For the text-containing cell, return its midpoint in (x, y) coordinate format. 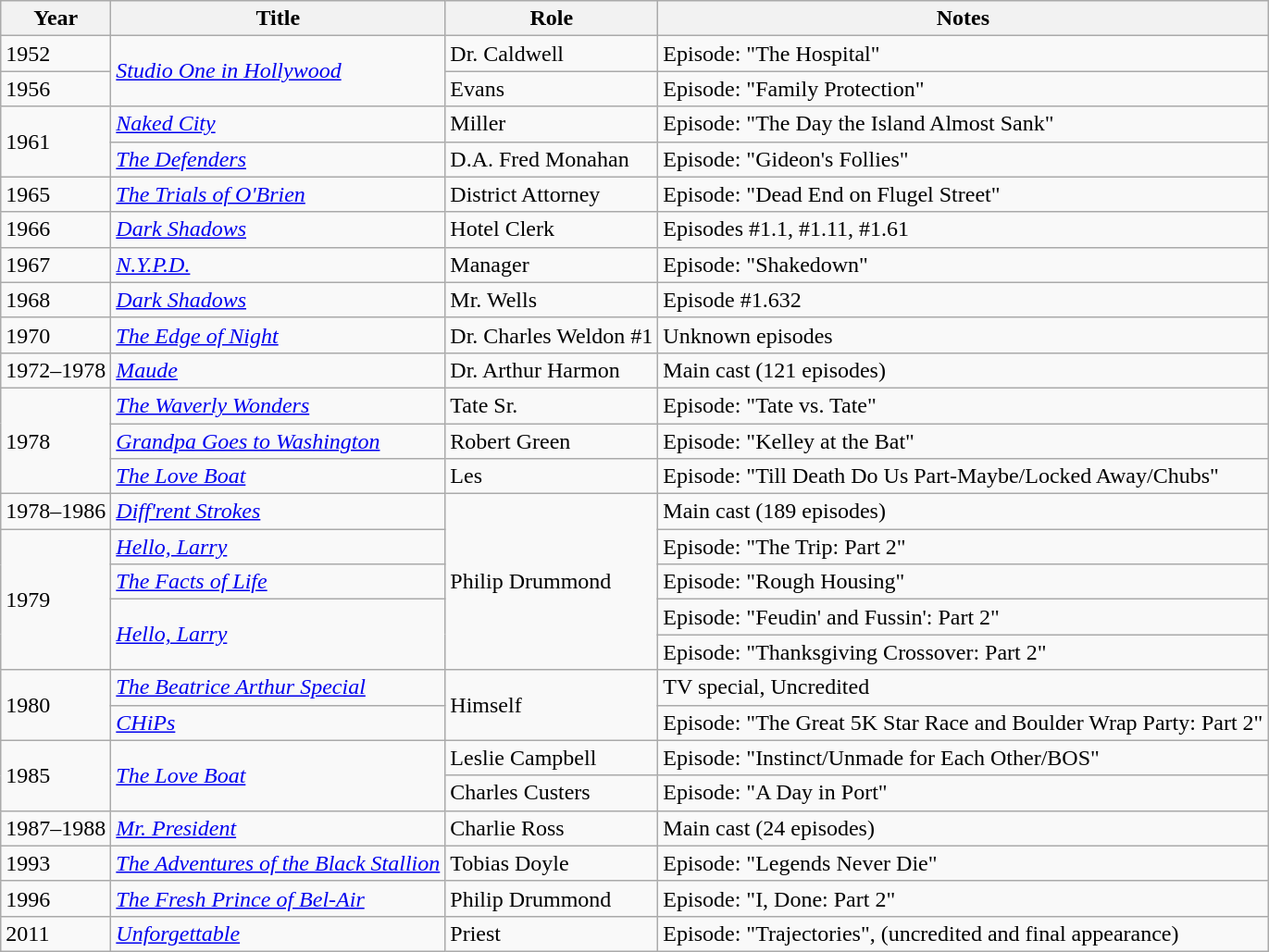
Episode: "Till Death Do Us Part-Maybe/Locked Away/Chubs" (963, 476)
District Attorney (552, 194)
Episode: "Kelley at the Bat" (963, 441)
Mr. President (278, 828)
1987–1988 (56, 828)
TV special, Uncredited (963, 687)
Priest (552, 933)
Episode: "Legends Never Die" (963, 863)
N.Y.P.D. (278, 265)
1978–1986 (56, 512)
Episode: "The Day the Island Almost Sank" (963, 124)
Year (56, 19)
1967 (56, 265)
The Defenders (278, 159)
Miller (552, 124)
Episode: "Instinct/Unmade for Each Other/BOS" (963, 758)
Role (552, 19)
1968 (56, 300)
Title (278, 19)
Grandpa Goes to Washington (278, 441)
Dr. Caldwell (552, 54)
Main cast (189 episodes) (963, 512)
The Trials of O'Brien (278, 194)
Robert Green (552, 441)
Naked City (278, 124)
The Fresh Prince of Bel-Air (278, 898)
1970 (56, 335)
1966 (56, 229)
CHiPs (278, 723)
1996 (56, 898)
Main cast (24 episodes) (963, 828)
Tobias Doyle (552, 863)
Episode: "Gideon's Follies" (963, 159)
Dr. Arthur Harmon (552, 370)
Unknown episodes (963, 335)
Charlie Ross (552, 828)
Dr. Charles Weldon #1 (552, 335)
Episode: "Dead End on Flugel Street" (963, 194)
Leslie Campbell (552, 758)
Unforgettable (278, 933)
2011 (56, 933)
The Waverly Wonders (278, 405)
Episode: "Shakedown" (963, 265)
Evans (552, 89)
Les (552, 476)
Episode: "A Day in Port" (963, 793)
Studio One in Hollywood (278, 71)
Episodes #1.1, #1.11, #1.61 (963, 229)
1979 (56, 600)
1978 (56, 440)
Himself (552, 705)
Episode: "Rough Housing" (963, 582)
Mr. Wells (552, 300)
The Adventures of the Black Stallion (278, 863)
1985 (56, 775)
Tate Sr. (552, 405)
Main cast (121 episodes) (963, 370)
Manager (552, 265)
Episode: "Feudin' and Fussin': Part 2" (963, 617)
1952 (56, 54)
1965 (56, 194)
The Edge of Night (278, 335)
Episode: "Trajectories", (uncredited and final appearance) (963, 933)
1993 (56, 863)
Episode: "The Hospital" (963, 54)
Maude (278, 370)
Episode: "Family Protection" (963, 89)
Charles Custers (552, 793)
Hotel Clerk (552, 229)
Episode: "The Great 5K Star Race and Boulder Wrap Party: Part 2" (963, 723)
1961 (56, 142)
Episode: "Thanksgiving Crossover: Part 2" (963, 652)
Episode #1.632 (963, 300)
Episode: "Tate vs. Tate" (963, 405)
1956 (56, 89)
Episode: "I, Done: Part 2" (963, 898)
The Facts of Life (278, 582)
D.A. Fred Monahan (552, 159)
1980 (56, 705)
1972–1978 (56, 370)
The Beatrice Arthur Special (278, 687)
Episode: "The Trip: Part 2" (963, 547)
Diff'rent Strokes (278, 512)
Notes (963, 19)
